From the cell containing the given text, extract its center point as [X, Y] coordinate. 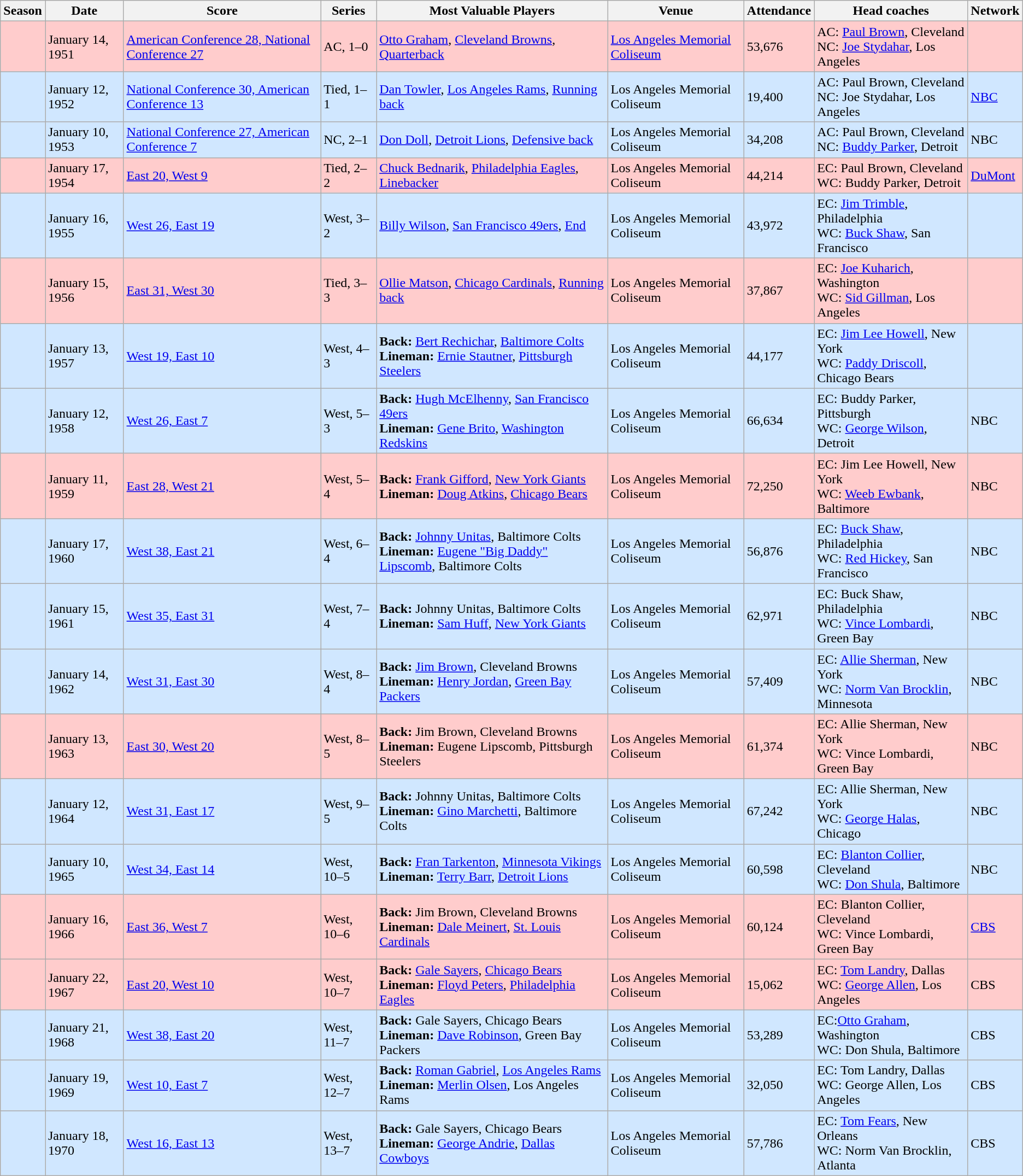
Tied, 1–1 [349, 97]
53,676 [779, 46]
East 20, West 10 [222, 985]
Network [995, 11]
Back: Gale Sayers, Chicago BearsLineman: Dave Robinson, Green Bay Packers [492, 1035]
January 12, 1952 [84, 97]
West, 6–4 [349, 551]
43,972 [779, 225]
West, 10–5 [349, 869]
January 10, 1953 [84, 140]
West, 7–4 [349, 616]
44,177 [779, 355]
West, 10–7 [349, 985]
West 10, East 7 [222, 1085]
West, 8–4 [349, 681]
Venue [675, 11]
Back: Fran Tarkenton, Minnesota VikingsLineman: Terry Barr, Detroit Lions [492, 869]
62,971 [779, 616]
Back: Jim Brown, Cleveland BrownsLineman: Eugene Lipscomb, Pittsburgh Steelers [492, 747]
Back: Roman Gabriel, Los Angeles RamsLineman: Merlin Olsen, Los Angeles Rams [492, 1085]
West, 8–5 [349, 747]
EC: Blanton Collier, ClevelandWC: Don Shula, Baltimore [891, 869]
AC, 1–0 [349, 46]
January 21, 1968 [84, 1035]
Back: Gale Sayers, Chicago BearsLineman: Floyd Peters, Philadelphia Eagles [492, 985]
Back: Johnny Unitas, Baltimore ColtsLineman: Gino Marchetti, Baltimore Colts [492, 811]
Dan Towler, Los Angeles Rams, Running back [492, 97]
15,062 [779, 985]
Back: Johnny Unitas, Baltimore ColtsLineman: Sam Huff, New York Giants [492, 616]
37,867 [779, 291]
EC: Allie Sherman, New YorkWC: Vince Lombardi, Green Bay [891, 747]
American Conference 28, National Conference 27 [222, 46]
Billy Wilson, San Francisco 49ers, End [492, 225]
West, 12–7 [349, 1085]
Don Doll, Detroit Lions, Defensive back [492, 140]
West, 3–2 [349, 225]
EC: Buck Shaw, PhiladelphiaWC: Red Hickey, San Francisco [891, 551]
January 17, 1954 [84, 175]
January 22, 1967 [84, 985]
EC: Tom Fears, New OrleansWC: Norm Van Brocklin, Atlanta [891, 1143]
Back: Jim Brown, Cleveland BrownsLineman: Henry Jordan, Green Bay Packers [492, 681]
January 14, 1951 [84, 46]
January 17, 1960 [84, 551]
National Conference 27, American Conference 7 [222, 140]
January 16, 1966 [84, 927]
West 26, East 19 [222, 225]
Back: Gale Sayers, Chicago BearsLineman: George Andrie, Dallas Cowboys [492, 1143]
January 13, 1957 [84, 355]
West 19, East 10 [222, 355]
EC:Otto Graham, WashingtonWC: Don Shula, Baltimore [891, 1035]
West 31, East 30 [222, 681]
East 36, West 7 [222, 927]
Back: Bert Rechichar, Baltimore ColtsLineman: Ernie Stautner, Pittsburgh Steelers [492, 355]
West, 5–3 [349, 421]
West, 5–4 [349, 485]
Tied, 2–2 [349, 175]
EC: Jim Lee Howell, New YorkWC: Weeb Ewbank, Baltimore [891, 485]
West, 11–7 [349, 1035]
January 16, 1955 [84, 225]
Most Valuable Players [492, 11]
West 31, East 17 [222, 811]
January 15, 1956 [84, 291]
East 20, West 9 [222, 175]
East 31, West 30 [222, 291]
West, 13–7 [349, 1143]
Tied, 3–3 [349, 291]
19,400 [779, 97]
61,374 [779, 747]
West 38, East 20 [222, 1035]
Date [84, 11]
East 30, West 20 [222, 747]
Otto Graham, Cleveland Browns, Quarterback [492, 46]
EC: Joe Kuharich, WashingtonWC: Sid Gillman, Los Angeles [891, 291]
Ollie Matson, Chicago Cardinals, Running back [492, 291]
EC: Paul Brown, ClevelandWC: Buddy Parker, Detroit [891, 175]
Back: Johnny Unitas, Baltimore ColtsLineman: Eugene "Big Daddy" Lipscomb, Baltimore Colts [492, 551]
34,208 [779, 140]
67,242 [779, 811]
Season [23, 11]
National Conference 30, American Conference 13 [222, 97]
53,289 [779, 1035]
January 15, 1961 [84, 616]
NC, 2–1 [349, 140]
West, 4–3 [349, 355]
Back: Frank Gifford, New York GiantsLineman: Doug Atkins, Chicago Bears [492, 485]
DuMont [995, 175]
January 12, 1964 [84, 811]
Head coaches [891, 11]
West 35, East 31 [222, 616]
60,598 [779, 869]
Series [349, 11]
EC: Blanton Collier, ClevelandWC: Vince Lombardi, Green Bay [891, 927]
January 13, 1963 [84, 747]
AC: Paul Brown, ClevelandNC: Buddy Parker, Detroit [891, 140]
January 12, 1958 [84, 421]
56,876 [779, 551]
72,250 [779, 485]
West 16, East 13 [222, 1143]
EC: Jim Trimble, PhiladelphiaWC: Buck Shaw, San Francisco [891, 225]
East 28, West 21 [222, 485]
EC: Allie Sherman, New YorkWC: George Halas, Chicago [891, 811]
57,409 [779, 681]
66,634 [779, 421]
EC: Buck Shaw, PhiladelphiaWC: Vince Lombardi, Green Bay [891, 616]
EC: Allie Sherman, New YorkWC: Norm Van Brocklin, Minnesota [891, 681]
Chuck Bednarik, Philadelphia Eagles, Linebacker [492, 175]
44,214 [779, 175]
January 18, 1970 [84, 1143]
Back: Hugh McElhenny, San Francisco 49ersLineman: Gene Brito, Washington Redskins [492, 421]
West 26, East 7 [222, 421]
Score [222, 11]
60,124 [779, 927]
January 10, 1965 [84, 869]
EC: Buddy Parker, PittsburghWC: George Wilson, Detroit [891, 421]
West 34, East 14 [222, 869]
Back: Jim Brown, Cleveland BrownsLineman: Dale Meinert, St. Louis Cardinals [492, 927]
West 38, East 21 [222, 551]
Attendance [779, 11]
EC: Jim Lee Howell, New YorkWC: Paddy Driscoll, Chicago Bears [891, 355]
January 14, 1962 [84, 681]
West, 9–5 [349, 811]
January 11, 1959 [84, 485]
January 19, 1969 [84, 1085]
32,050 [779, 1085]
West, 10–6 [349, 927]
57,786 [779, 1143]
